Return the (x, y) coordinate for the center point of the cell that contains the specified text.  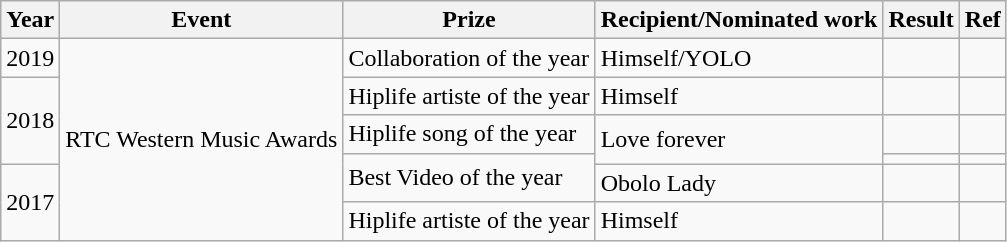
Prize (469, 20)
2018 (30, 120)
Ref (982, 20)
Year (30, 20)
Event (202, 20)
Best Video of the year (469, 178)
Result (921, 20)
RTC Western Music Awards (202, 140)
Hiplife song of the year (469, 134)
Recipient/Nominated work (739, 20)
Collaboration of the year (469, 58)
Love forever (739, 140)
2017 (30, 202)
Himself/YOLO (739, 58)
2019 (30, 58)
Obolo Lady (739, 183)
